Return [x, y] of the center of cell containing provided text 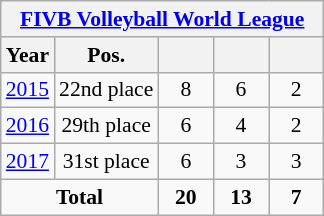
22nd place [106, 90]
2017 [28, 162]
13 [240, 197]
4 [240, 126]
FIVB Volleyball World League [162, 19]
Pos. [106, 55]
2016 [28, 126]
31st place [106, 162]
20 [186, 197]
8 [186, 90]
2015 [28, 90]
7 [296, 197]
29th place [106, 126]
Year [28, 55]
Total [80, 197]
